Search for the cell housing the specified text and yield its (x, y) center coordinate. 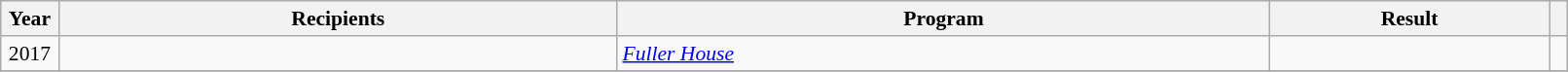
Recipients (338, 18)
2017 (29, 54)
Program (943, 18)
Year (29, 18)
Fuller House (943, 54)
Result (1409, 18)
